Find where the given text appears and provide that cell's center as [X, Y] coordinate. 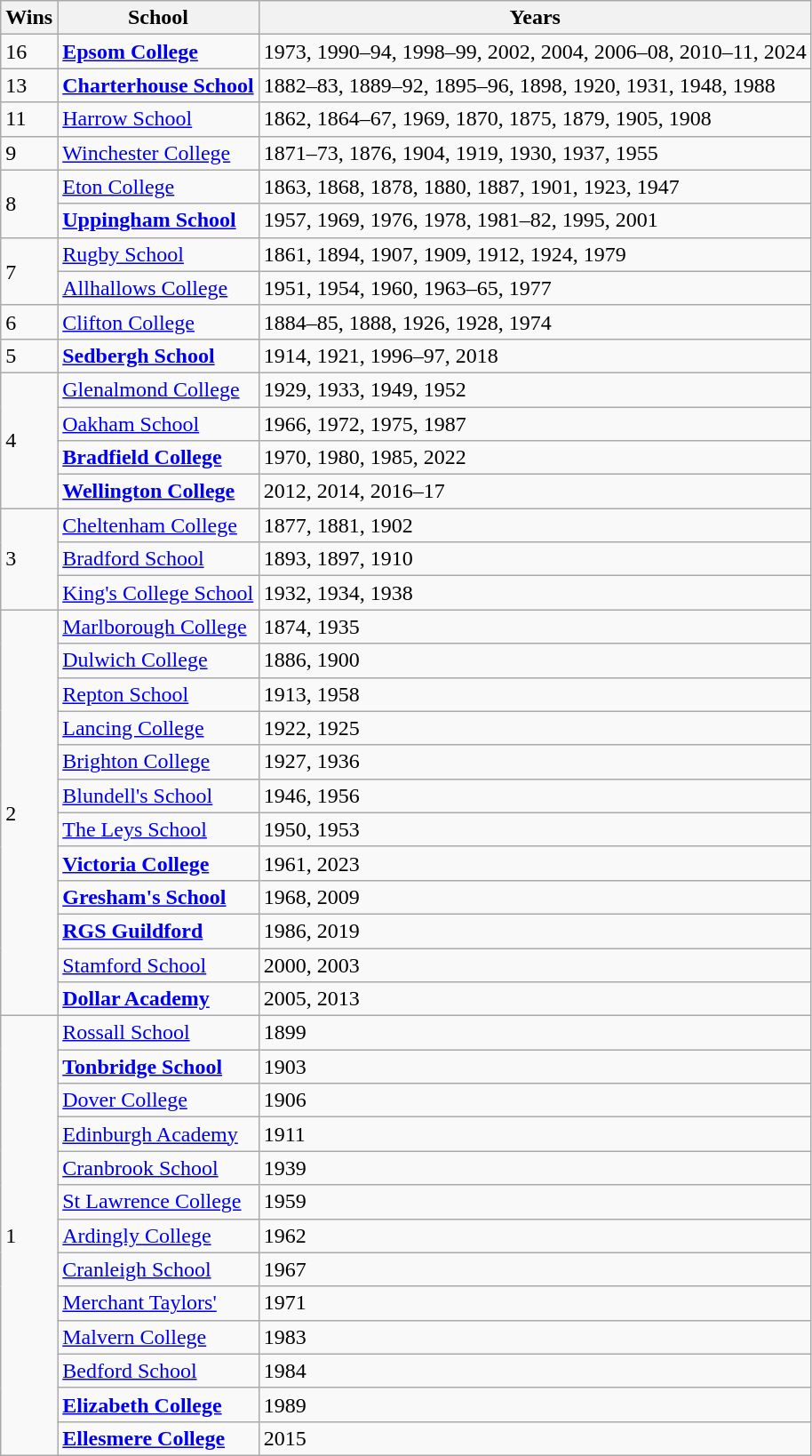
2015 [535, 1438]
2012, 2014, 2016–17 [535, 492]
1961, 2023 [535, 863]
2 [29, 812]
1932, 1934, 1938 [535, 593]
1884–85, 1888, 1926, 1928, 1974 [535, 322]
1893, 1897, 1910 [535, 559]
1874, 1935 [535, 627]
Bedford School [158, 1371]
Wins [29, 18]
1967 [535, 1269]
School [158, 18]
1968, 2009 [535, 897]
Victoria College [158, 863]
King's College School [158, 593]
Harrow School [158, 119]
6 [29, 322]
Dulwich College [158, 660]
1966, 1972, 1975, 1987 [535, 424]
Years [535, 18]
Ellesmere College [158, 1438]
1863, 1868, 1878, 1880, 1887, 1901, 1923, 1947 [535, 187]
Uppingham School [158, 220]
13 [29, 85]
1986, 2019 [535, 931]
St Lawrence College [158, 1202]
Lancing College [158, 728]
The Leys School [158, 829]
Repton School [158, 694]
11 [29, 119]
1971 [535, 1303]
1911 [535, 1134]
1903 [535, 1067]
Marlborough College [158, 627]
Epsom College [158, 52]
Allhallows College [158, 288]
Oakham School [158, 424]
9 [29, 153]
1973, 1990–94, 1998–99, 2002, 2004, 2006–08, 2010–11, 2024 [535, 52]
1984 [535, 1371]
1 [29, 1236]
1914, 1921, 1996–97, 2018 [535, 356]
1939 [535, 1168]
Wellington College [158, 492]
Sedbergh School [158, 356]
Malvern College [158, 1337]
Dollar Academy [158, 999]
Cranleigh School [158, 1269]
2000, 2003 [535, 964]
Brighton College [158, 762]
Tonbridge School [158, 1067]
Glenalmond College [158, 389]
1959 [535, 1202]
Winchester College [158, 153]
1913, 1958 [535, 694]
1871–73, 1876, 1904, 1919, 1930, 1937, 1955 [535, 153]
1877, 1881, 1902 [535, 525]
3 [29, 559]
1862, 1864–67, 1969, 1870, 1875, 1879, 1905, 1908 [535, 119]
1886, 1900 [535, 660]
1970, 1980, 1985, 2022 [535, 458]
1906 [535, 1100]
1962 [535, 1236]
1951, 1954, 1960, 1963–65, 1977 [535, 288]
Rugby School [158, 254]
1927, 1936 [535, 762]
Blundell's School [158, 796]
16 [29, 52]
5 [29, 356]
Gresham's School [158, 897]
Edinburgh Academy [158, 1134]
8 [29, 204]
1882–83, 1889–92, 1895–96, 1898, 1920, 1931, 1948, 1988 [535, 85]
7 [29, 271]
1899 [535, 1033]
1989 [535, 1404]
Bradford School [158, 559]
1946, 1956 [535, 796]
RGS Guildford [158, 931]
Bradfield College [158, 458]
1929, 1933, 1949, 1952 [535, 389]
1983 [535, 1337]
4 [29, 440]
Cranbrook School [158, 1168]
Stamford School [158, 964]
Clifton College [158, 322]
Elizabeth College [158, 1404]
Merchant Taylors' [158, 1303]
1957, 1969, 1976, 1978, 1981–82, 1995, 2001 [535, 220]
Cheltenham College [158, 525]
1861, 1894, 1907, 1909, 1912, 1924, 1979 [535, 254]
1922, 1925 [535, 728]
Charterhouse School [158, 85]
Rossall School [158, 1033]
2005, 2013 [535, 999]
1950, 1953 [535, 829]
Eton College [158, 187]
Ardingly College [158, 1236]
Dover College [158, 1100]
